Pinpoint the cell where the given text exists, returning its (X, Y) midpoint coordinate. 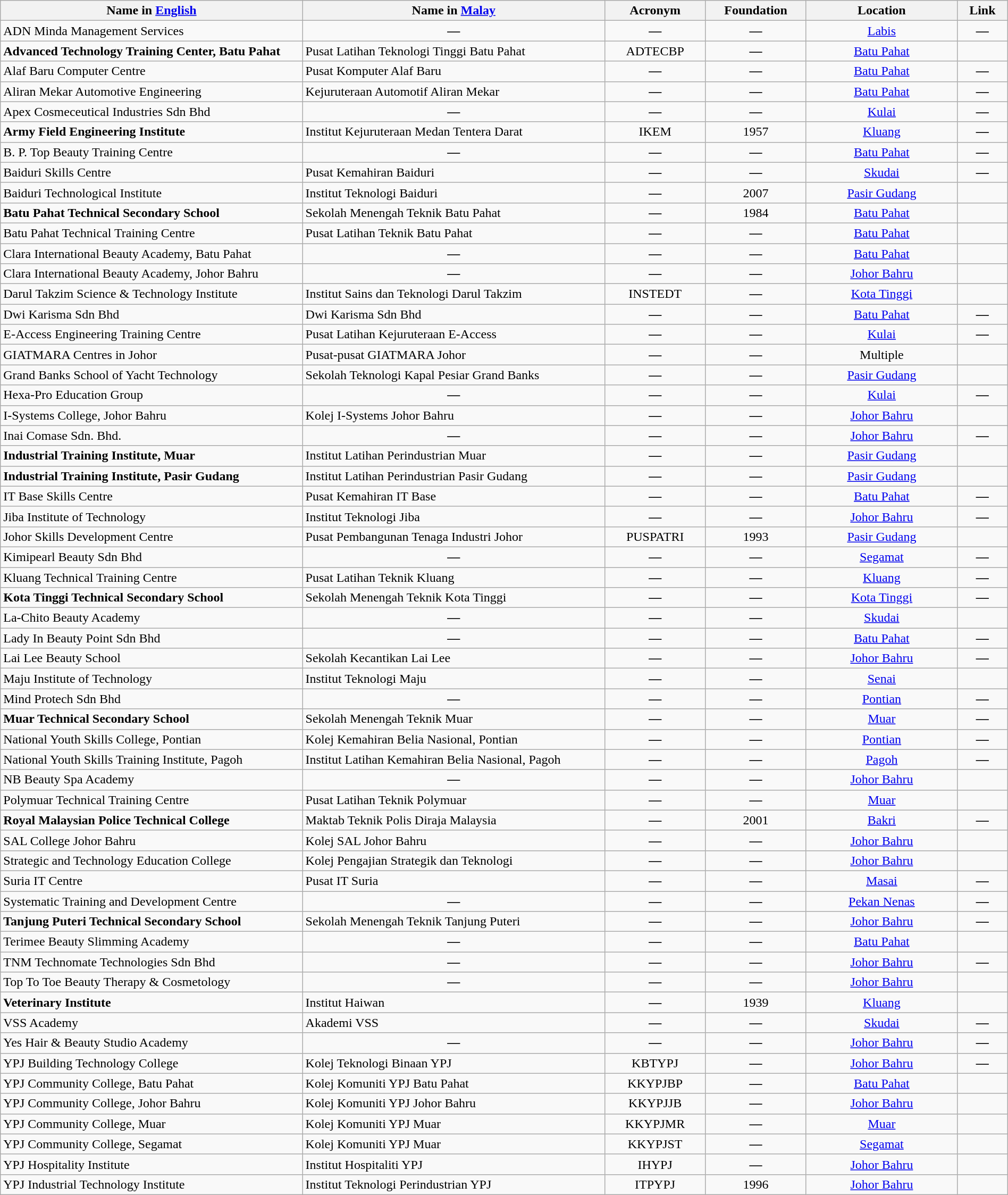
Sekolah Kecantikan Lai Lee (453, 658)
ADTECBP (655, 51)
Inai Comase Sdn. Bhd. (152, 436)
Batu Pahat Technical Secondary School (152, 213)
Baiduri Skills Centre (152, 172)
Kolej Komuniti YPJ Johor Bahru (453, 1104)
Pusat Pembangunan Tenaga Industri Johor (453, 537)
Sekolah Menengah Teknik Kota Tinggi (453, 598)
National Youth Skills Training Institute, Pagoh (152, 759)
KBTYPJ (655, 1063)
Sekolah Menengah Teknik Tanjung Puteri (453, 922)
B. P. Top Beauty Training Centre (152, 152)
Pusat Latihan Teknik Batu Pahat (453, 233)
Suria IT Centre (152, 881)
KKYPJJB (655, 1104)
Kluang Technical Training Centre (152, 577)
Baiduri Technological Institute (152, 193)
Clara International Beauty Academy, Johor Bahru (152, 274)
2001 (756, 820)
Institut Latihan Perindustrian Pasir Gudang (453, 476)
KKYPJBP (655, 1083)
Senai (881, 679)
Maktab Teknik Polis Diraja Malaysia (453, 820)
Sekolah Menengah Teknik Batu Pahat (453, 213)
Alaf Baru Computer Centre (152, 71)
YPJ Building Technology College (152, 1063)
Johor Skills Development Centre (152, 537)
Veterinary Institute (152, 1002)
Institut Latihan Kemahiran Belia Nasional, Pagoh (453, 759)
Kolej SAL Johor Bahru (453, 840)
Pusat Kemahiran Baiduri (453, 172)
Pusat Latihan Teknologi Tinggi Batu Pahat (453, 51)
ITPYPJ (655, 1184)
Lai Lee Beauty School (152, 658)
Lady In Beauty Point Sdn Bhd (152, 638)
Link (982, 11)
La-Chito Beauty Academy (152, 618)
Kolej Kemahiran Belia Nasional, Pontian (453, 739)
Institut Teknologi Maju (453, 679)
Systematic Training and Development Centre (152, 901)
Name in Malay (453, 11)
Sekolah Menengah Teknik Muar (453, 719)
Strategic and Technology Education College (152, 860)
Kolej Teknologi Binaan YPJ (453, 1063)
E-Access Engineering Training Centre (152, 335)
Hexa-Pro Education Group (152, 395)
IT Base Skills Centre (152, 496)
Pusat Kemahiran IT Base (453, 496)
Institut Latihan Perindustrian Muar (453, 456)
Location (881, 11)
Institut Sains dan Teknologi Darul Takzim (453, 294)
Institut Kejuruteraan Medan Tentera Darat (453, 132)
1957 (756, 132)
Institut Teknologi Perindustrian YPJ (453, 1184)
Pusat Latihan Kejuruteraan E-Access (453, 335)
I-Systems College, Johor Bahru (152, 415)
1939 (756, 1002)
Multiple (881, 355)
Kimipearl Beauty Sdn Bhd (152, 557)
Army Field Engineering Institute (152, 132)
Foundation (756, 11)
Jiba Institute of Technology (152, 516)
KKYPJMR (655, 1124)
Industrial Training Institute, Muar (152, 456)
Name in English (152, 11)
Institut Teknologi Baiduri (453, 193)
Aliran Mekar Automotive Engineering (152, 91)
Yes Hair & Beauty Studio Academy (152, 1043)
Kejuruteraan Automotif Aliran Mekar (453, 91)
NB Beauty Spa Academy (152, 780)
Pagoh (881, 759)
Kota Tinggi Technical Secondary School (152, 598)
Pusat IT Suria (453, 881)
2007 (756, 193)
Kolej Komuniti YPJ Batu Pahat (453, 1083)
1984 (756, 213)
YPJ Community College, Muar (152, 1124)
Pusat Latihan Teknik Kluang (453, 577)
Pekan Nenas (881, 901)
SAL College Johor Bahru (152, 840)
Darul Takzim Science & Technology Institute (152, 294)
Apex Cosmeceutical Industries Sdn Bhd (152, 112)
Akademi VSS (453, 1023)
Industrial Training Institute, Pasir Gudang (152, 476)
Top To Toe Beauty Therapy & Cosmetology (152, 982)
Terimee Beauty Slimming Academy (152, 942)
PUSPATRI (655, 537)
Institut Teknologi Jiba (453, 516)
YPJ Industrial Technology Institute (152, 1184)
Batu Pahat Technical Training Centre (152, 233)
Pusat Komputer Alaf Baru (453, 71)
Institut Hospitaliti YPJ (453, 1164)
Clara International Beauty Academy, Batu Pahat (152, 254)
Pusat Latihan Teknik Polymuar (453, 800)
Institut Haiwan (453, 1002)
National Youth Skills College, Pontian (152, 739)
TNM Technomate Technologies Sdn Bhd (152, 962)
Advanced Technology Training Center, Batu Pahat (152, 51)
Pusat-pusat GIATMARA Johor (453, 355)
Grand Banks School of Yacht Technology (152, 375)
ADN Minda Management Services (152, 31)
YPJ Community College, Segamat (152, 1144)
Kolej I-Systems Johor Bahru (453, 415)
Polymuar Technical Training Centre (152, 800)
Mind Protech Sdn Bhd (152, 699)
Kolej Pengajian Strategik dan Teknologi (453, 860)
Masai (881, 881)
YPJ Community College, Johor Bahru (152, 1104)
VSS Academy (152, 1023)
YPJ Hospitality Institute (152, 1164)
Sekolah Teknologi Kapal Pesiar Grand Banks (453, 375)
Labis (881, 31)
IHYPJ (655, 1164)
Muar Technical Secondary School (152, 719)
Acronym (655, 11)
GIATMARA Centres in Johor (152, 355)
1996 (756, 1184)
KKYPJST (655, 1144)
Maju Institute of Technology (152, 679)
YPJ Community College, Batu Pahat (152, 1083)
1993 (756, 537)
IKEM (655, 132)
Bakri (881, 820)
Royal Malaysian Police Technical College (152, 820)
Tanjung Puteri Technical Secondary School (152, 922)
INSTEDT (655, 294)
